Extract the [X, Y] coordinate from the center of the cell holding the provided text.  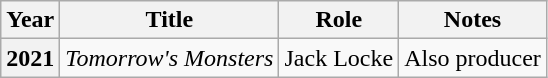
Notes [473, 20]
Title [170, 20]
Also producer [473, 58]
Year [30, 20]
Role [339, 20]
Tomorrow's Monsters [170, 58]
2021 [30, 58]
Jack Locke [339, 58]
